Identify which cell holds the provided text, then report its (x, y) central coordinate. 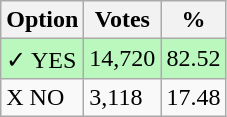
3,118 (122, 97)
% (194, 20)
17.48 (194, 97)
14,720 (122, 59)
✓ YES (42, 59)
82.52 (194, 59)
Votes (122, 20)
X NO (42, 97)
Option (42, 20)
